Pinpoint the cell where the given text exists, returning its [x, y] midpoint coordinate. 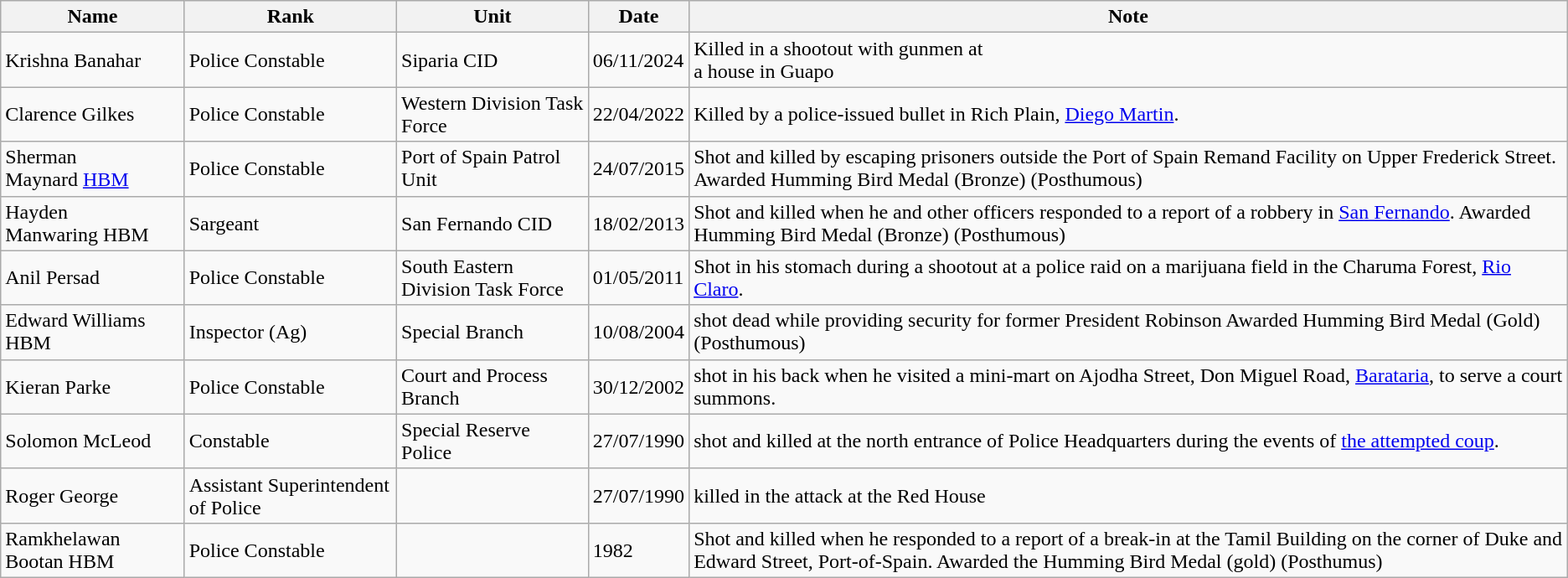
Port of Spain Patrol Unit [493, 169]
San Fernando CID [493, 223]
Shot and killed when he and other officers responded to a report of a robbery in San Fernando. Awarded Humming Bird Medal (Bronze) (Posthumous) [1129, 223]
Clarence Gilkes [92, 114]
Special Reserve Police [493, 441]
30/12/2002 [638, 387]
Special Branch [493, 332]
killed in the attack at the Red House [1129, 496]
Shot in his stomach during a shootout at a police raid on a marijuana field in the Charuma Forest, Rio Claro. [1129, 278]
Court and Process Branch [493, 387]
Killed by a police-issued bullet in Rich Plain, Diego Martin. [1129, 114]
shot in his back when he visited a mini-mart on Ajodha Street, Don Miguel Road, Barataria, to serve a court summons. [1129, 387]
Western Division Task Force [493, 114]
shot dead while providing security for former President Robinson Awarded Humming Bird Medal (Gold) (Posthumous) [1129, 332]
Kieran Parke [92, 387]
South Eastern Division Task Force [493, 278]
22/04/2022 [638, 114]
Inspector (Ag) [290, 332]
18/02/2013 [638, 223]
Ramkhelawan Bootan HBM [92, 550]
06/11/2024 [638, 60]
1982 [638, 550]
Note [1129, 17]
Solomon McLeod [92, 441]
shot and killed at the north entrance of Police Headquarters during the events of the attempted coup. [1129, 441]
ShermanMaynard HBM [92, 169]
Killed in a shootout with gunmen ata house in Guapo [1129, 60]
10/08/2004 [638, 332]
Name [92, 17]
HaydenManwaring HBM [92, 223]
01/05/2011 [638, 278]
Constable [290, 441]
Unit [493, 17]
Siparia CID [493, 60]
Roger George [92, 496]
Date [638, 17]
24/07/2015 [638, 169]
Edward Williams HBM [92, 332]
Rank [290, 17]
Anil Persad [92, 278]
Krishna Banahar [92, 60]
Sargeant [290, 223]
Assistant Superintendent of Police [290, 496]
